Detect which cell encompasses the target text, then output its [x, y] center coordinate. 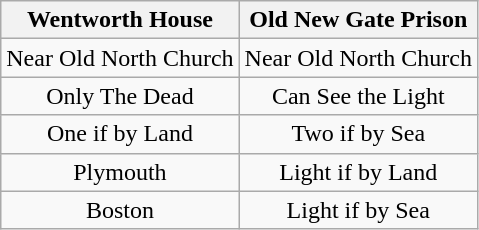
Plymouth [120, 172]
Light if by Sea [358, 210]
Light if by Land [358, 172]
Only The Dead [120, 96]
Can See the Light [358, 96]
One if by Land [120, 134]
Wentworth House [120, 20]
Boston [120, 210]
Two if by Sea [358, 134]
Old New Gate Prison [358, 20]
